Output the (x, y) coordinate of the center of the cell containing the given text.  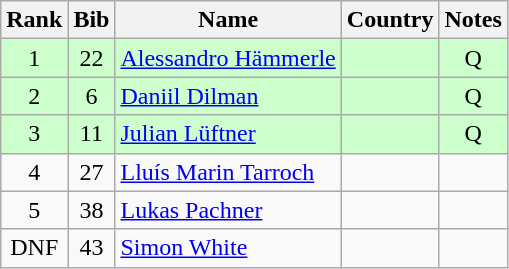
3 (34, 134)
Lluís Marin Tarroch (228, 172)
Name (228, 20)
Julian Lüftner (228, 134)
1 (34, 58)
Rank (34, 20)
6 (92, 96)
38 (92, 210)
43 (92, 248)
Alessandro Hämmerle (228, 58)
DNF (34, 248)
Simon White (228, 248)
Daniil Dilman (228, 96)
2 (34, 96)
5 (34, 210)
27 (92, 172)
Bib (92, 20)
Notes (473, 20)
Lukas Pachner (228, 210)
22 (92, 58)
11 (92, 134)
4 (34, 172)
Country (390, 20)
